For the text-containing cell, return its midpoint in [X, Y] coordinate format. 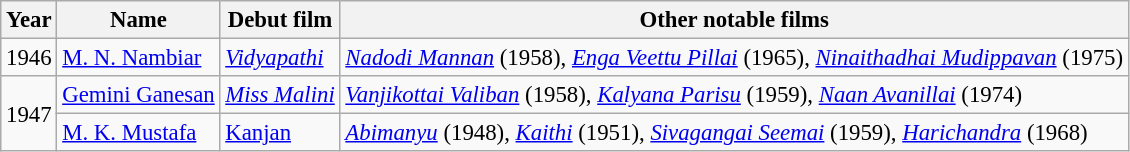
Vanjikottai Valiban (1958), Kalyana Parisu (1959), Naan Avanillai (1974) [734, 95]
Year [29, 20]
Abimanyu (1948), Kaithi (1951), Sivagangai Seemai (1959), Harichandra (1968) [734, 133]
1946 [29, 58]
Kanjan [280, 133]
Gemini Ganesan [138, 95]
Debut film [280, 20]
Name [138, 20]
Other notable films [734, 20]
Nadodi Mannan (1958), Enga Veettu Pillai (1965), Ninaithadhai Mudippavan (1975) [734, 58]
M. N. Nambiar [138, 58]
Vidyapathi [280, 58]
Miss Malini [280, 95]
1947 [29, 114]
M. K. Mustafa [138, 133]
